From the cell containing the given text, extract its center point as (x, y) coordinate. 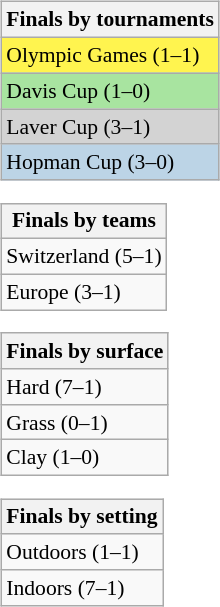
Switzerland (5–1) (84, 257)
Finals by surface (84, 351)
Hard (7–1) (84, 387)
Finals by tournaments (110, 20)
Finals by setting (82, 517)
Indoors (7–1) (82, 588)
Clay (1–0) (84, 458)
Grass (0–1) (84, 422)
Outdoors (1–1) (82, 552)
Hopman Cup (3–0) (110, 162)
Davis Cup (1–0) (110, 91)
Olympic Games (1–1) (110, 55)
Laver Cup (3–1) (110, 127)
Finals by teams (84, 221)
Europe (3–1) (84, 292)
